From the cell containing the given text, extract its center point as [x, y] coordinate. 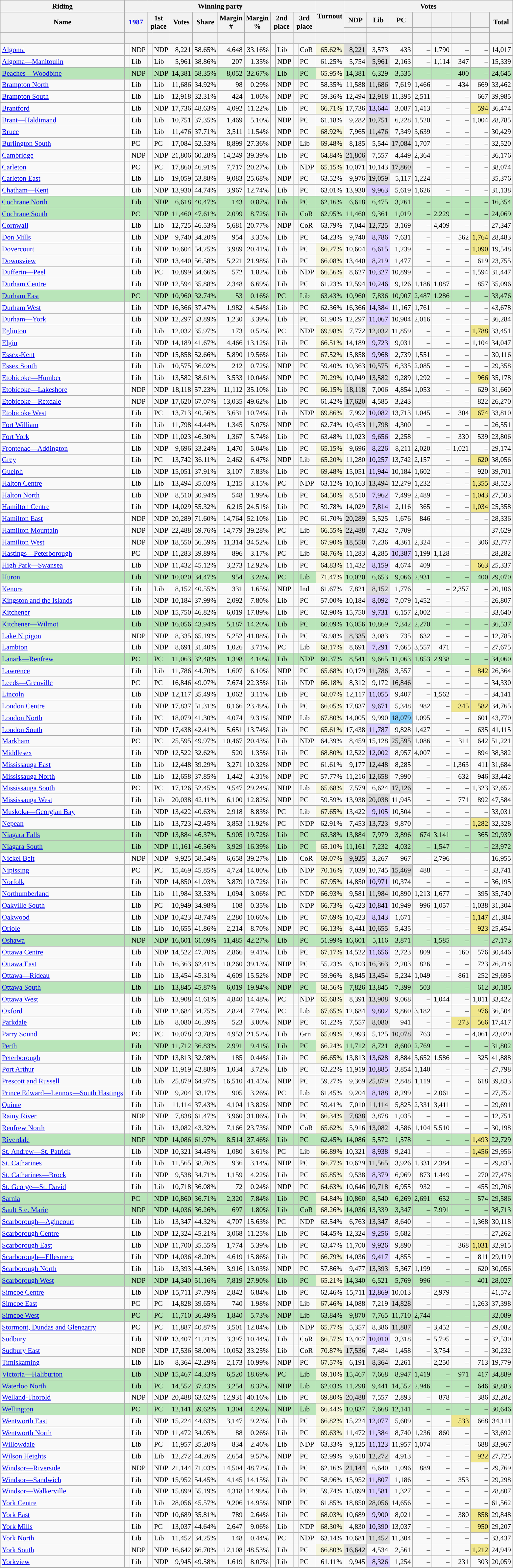
4,913 [401, 1456]
63.01% [330, 190]
2,691 [422, 1199]
347 [461, 62]
9,369 [355, 1081]
10,082 [378, 413]
45.31% [205, 976]
1,224 [422, 179]
48.20% [205, 1257]
539 [480, 437]
52.53% [205, 144]
46.37% [205, 835]
Brampton South [62, 97]
Markham [62, 741]
11,216 [355, 776]
1,764 [480, 238]
33,422 [501, 999]
582 [480, 706]
Downsview [62, 261]
4,318 [231, 1491]
2,116 [401, 507]
45.57% [205, 1503]
4,585 [378, 401]
59.40% [330, 366]
15.86% [257, 1257]
York North [62, 1538]
London South [62, 730]
40.56% [205, 413]
16,354 [501, 202]
33,741 [501, 870]
401 [480, 1280]
7,717 [231, 167]
6,624 [378, 788]
1,466 [422, 85]
60.28% [205, 155]
946 [480, 776]
1.99% [257, 495]
32,328 [501, 823]
10,052 [231, 1351]
9,890 [401, 1245]
54.45% [205, 1480]
32.48% [205, 659]
2,002 [422, 613]
0.72% [257, 366]
7.83% [257, 472]
48.74% [205, 917]
13,628 [378, 1058]
66.27% [330, 249]
8,143 [378, 917]
23,755 [501, 261]
619 [480, 261]
2ndplace [281, 22]
63.79% [330, 226]
Scarborough—Agincourt [62, 1222]
723 [480, 964]
1,707 [422, 144]
9,900 [378, 1515]
41.08% [257, 636]
2,157 [422, 460]
Port Arthur [62, 1070]
4,674 [401, 566]
12,279 [401, 484]
1,011 [480, 999]
1,282 [480, 823]
39,701 [501, 472]
69.98% [330, 331]
1,095 [422, 718]
34.20% [205, 238]
11,787 [378, 730]
39,985 [501, 97]
1,578 [401, 1140]
1,427 [422, 730]
13.12% [257, 343]
4,724 [231, 870]
31,802 [501, 1046]
Mississauga East [62, 765]
67.57% [330, 1363]
14.00% [257, 870]
1,119 [422, 1081]
11,485 [231, 941]
44.32% [205, 1222]
Fort York [62, 437]
10,869 [378, 624]
59.96% [330, 976]
8,052 [231, 73]
6,269 [401, 1199]
14,656 [401, 1503]
5,609 [401, 1421]
Huron [62, 577]
7,979 [378, 835]
36.08% [205, 1187]
7,399 [401, 988]
44.33% [205, 1374]
43.94% [205, 624]
Norfolk [62, 882]
2,331 [422, 1105]
3,533 [231, 378]
10,327 [378, 272]
27,503 [501, 495]
8,899 [231, 144]
8,740 [401, 1433]
2,561 [401, 1550]
3,926 [401, 1163]
922 [480, 1456]
57.00% [330, 601]
33.89% [205, 319]
29,939 [501, 835]
10,890 [401, 894]
33.24% [205, 448]
Winning party [220, 6]
31.06% [257, 1116]
41,115 [501, 730]
11.22% [257, 109]
7,432 [378, 530]
10,071 [355, 167]
41.45% [257, 1081]
30,118 [501, 1222]
Rainy River [62, 1116]
1,774 [231, 1245]
10,260 [231, 964]
11.25% [257, 1234]
1,458 [401, 1351]
8,166 [231, 706]
Grey [62, 460]
32,530 [501, 1339]
3.11% [257, 695]
8,540 [378, 1199]
28,282 [501, 554]
York Centre [62, 1503]
601 [480, 718]
10,971 [378, 882]
44.74% [205, 190]
16,510 [231, 1081]
37.71% [205, 132]
905 [231, 1093]
64.50% [330, 495]
2,848 [401, 1081]
59.98% [330, 636]
9,860 [401, 1011]
31,138 [501, 190]
5,234 [401, 976]
10,629 [355, 1163]
59.78% [330, 507]
3,511 [231, 132]
10,374 [401, 882]
29,769 [501, 1468]
Share [205, 22]
12.82% [257, 800]
2.64% [257, 1515]
Turnout [330, 16]
1,323 [480, 788]
713 [480, 1363]
Niagara South [62, 847]
23.49% [257, 706]
39.89% [205, 554]
3,169 [401, 226]
66.08% [330, 261]
3.17% [257, 554]
71.60% [205, 519]
8.72% [257, 214]
966 [480, 378]
23,972 [501, 847]
Stormont, Dundas and Glengarry [62, 1328]
47.70% [205, 952]
88 [231, 1433]
67.17% [330, 952]
13.74% [257, 730]
6,763 [355, 1222]
34.05% [205, 1433]
3,754 [441, 1351]
46.53% [205, 226]
Hamilton West [62, 542]
62.36% [330, 308]
Prince Edward—Lennox—South Hastings [62, 1093]
7,765 [378, 1316]
40.87% [205, 1328]
36.26% [205, 1210]
108 [231, 905]
0.52% [257, 331]
Windsor—Sandwich [62, 1480]
44.70% [205, 671]
31,304 [501, 905]
Lambton [62, 647]
3,535 [401, 73]
61,562 [501, 1503]
873 [422, 1175]
0.29% [257, 85]
34.47% [205, 577]
523 [231, 1023]
Ind [307, 589]
57.77% [330, 776]
64.23% [330, 238]
68.76% [330, 554]
64.83% [330, 566]
1,853 [422, 659]
10,246 [378, 284]
4,855 [401, 1257]
889 [422, 1468]
Willowdale [62, 1445]
8,640 [401, 1222]
12,077 [378, 1421]
55.23% [330, 964]
5,890 [231, 355]
62.22% [330, 1070]
14.15% [257, 1480]
594 [480, 109]
26,364 [501, 671]
207 [231, 62]
33,462 [501, 85]
3.26% [257, 1093]
Sudbury East [62, 1351]
7,044 [355, 226]
34.71% [205, 1175]
10,453 [355, 425]
41.67% [205, 343]
30,056 [501, 1269]
2,723 [401, 952]
Durham Centre [62, 284]
21,384 [501, 917]
33.16% [257, 50]
30,232 [501, 1351]
8,386 [378, 1328]
1,049 [422, 976]
Dufferin—Peel [62, 272]
Sarnia [62, 1199]
1,031 [480, 1245]
37.91% [205, 472]
28,807 [501, 1491]
Guelph [62, 472]
30,646 [501, 1409]
21.98% [257, 261]
3,878 [378, 1116]
39.29% [205, 765]
26,807 [501, 601]
69.63% [330, 1433]
10.32% [257, 765]
34.98% [205, 905]
878 [441, 1398]
2,796 [441, 859]
2,250 [441, 1363]
Margin# [231, 22]
2,824 [231, 1011]
69.80% [330, 1398]
61.67% [330, 589]
Hamilton Centre [62, 507]
Waterloo North [62, 1386]
11,944 [378, 472]
6.47% [257, 460]
8,541 [355, 659]
6,103 [355, 964]
10.99% [257, 1363]
9,172 [378, 683]
3,083 [378, 636]
4,104 [231, 1105]
2,918 [231, 812]
6,329 [378, 73]
3,960 [231, 1116]
936 [231, 1163]
11,384 [378, 1433]
1,215 [231, 484]
771 [461, 800]
576 [480, 952]
44.64% [205, 1527]
20.27% [257, 167]
38.86% [205, 62]
4,032 [401, 847]
66.77% [330, 1163]
7,010 [355, 1105]
1,292 [422, 378]
3,347 [401, 1210]
69.07% [330, 859]
842 [480, 671]
27,347 [501, 226]
14.48% [257, 999]
10,841 [378, 905]
61.22% [330, 1023]
36,504 [501, 1011]
7,990 [401, 776]
33,451 [501, 331]
34.75% [205, 1011]
38,883 [501, 1386]
3.71% [257, 647]
11,588 [355, 85]
1,413 [422, 109]
68.80% [330, 753]
0.26% [257, 1433]
3,896 [401, 835]
6,521 [378, 1280]
49.97% [205, 741]
646 [480, 1386]
3.35% [257, 238]
48.72% [257, 1468]
8.07% [257, 1562]
1.82% [257, 272]
14,017 [501, 50]
2,893 [401, 1398]
10,013 [401, 1292]
1,140 [422, 1070]
Durham East [62, 296]
30.94% [205, 495]
Kitchener [62, 613]
629 [480, 390]
7,674 [231, 683]
Mississauga North [62, 776]
8,514 [231, 1140]
6,653 [378, 577]
12.74% [257, 190]
44.63% [205, 1421]
30,198 [501, 1128]
740 [231, 1304]
6,475 [378, 202]
4.26% [257, 1409]
1,159 [231, 1175]
7.84% [257, 1199]
Brantford [62, 109]
Scarborough West [62, 1280]
3rdplace [305, 22]
5,367 [401, 1269]
3,254 [231, 1386]
6,423 [355, 905]
37.99% [205, 601]
1,551 [422, 355]
63.43% [330, 296]
10,257 [378, 460]
64.45% [330, 1234]
42.45% [205, 823]
32,202 [501, 1398]
33,640 [501, 613]
1,263 [480, 1304]
Riding [62, 6]
Oakwood [62, 917]
20.43% [257, 741]
32.74% [205, 296]
66.79% [330, 1257]
6,335 [401, 366]
Ottawa—Rideau [62, 976]
35.20% [205, 1445]
7.74% [257, 1011]
36,176 [501, 155]
1,776 [401, 589]
44.56% [205, 1269]
1,671 [401, 917]
43,678 [501, 308]
8,219 [378, 261]
3,261 [401, 202]
9,477 [355, 1269]
Scarborough—Ellesmere [62, 1257]
8,845 [355, 976]
67.46% [330, 1304]
967 [401, 859]
4.31% [257, 776]
8,957 [401, 753]
8,299 [401, 1093]
9.57% [257, 1456]
34.52% [257, 542]
2,487 [422, 296]
38,523 [501, 484]
8,600 [401, 1046]
9,068 [401, 999]
4.22% [257, 1175]
18,850 [355, 1503]
4,361 [401, 542]
520 [231, 753]
Margin% [257, 22]
5.04% [257, 448]
6,640 [378, 1468]
5,682 [401, 1234]
61.85% [330, 1503]
143 [231, 202]
Elgin [62, 343]
60.37% [330, 659]
1,053 [422, 390]
30,446 [501, 952]
36,195 [501, 882]
Brampton North [62, 85]
9,828 [401, 730]
33,810 [501, 413]
11,167 [401, 308]
Brant—Haldimand [62, 120]
30,185 [501, 988]
66.15% [330, 390]
3,182 [422, 1011]
10,010 [378, 1339]
2,229 [441, 214]
3,397 [231, 1339]
9,441 [378, 1386]
9,083 [231, 179]
Ottawa South [62, 988]
2,489 [422, 495]
22.35% [257, 683]
Ottawa East [62, 964]
High Park—Swansea [62, 566]
29,835 [501, 1163]
13,644 [378, 109]
4,074 [231, 718]
15.52% [257, 976]
26,270 [501, 401]
1.65% [257, 589]
36.02% [205, 366]
7,836 [378, 296]
49.58% [205, 1562]
331 [231, 589]
56.59% [205, 542]
43.78% [205, 1034]
Prescott and Russell [62, 1081]
Durham—York [62, 319]
5.39% [257, 1245]
10,681 [355, 1538]
9,618 [355, 1456]
59.74% [330, 1491]
0.16% [257, 296]
3.14% [257, 1163]
66.34% [330, 1116]
1,045 [422, 413]
7,453 [355, 823]
21.52% [257, 1034]
7,484 [378, 1351]
2,769 [422, 1046]
5.73% [257, 1316]
46.82% [205, 613]
63.62% [205, 1398]
66.71% [330, 109]
8.37% [257, 1386]
2,348 [231, 284]
55.32% [205, 507]
9,671 [378, 706]
8,441 [355, 929]
4,449 [401, 155]
63.33% [330, 1445]
58.96% [330, 1480]
688 [480, 1445]
3,147 [231, 1421]
11,395 [401, 97]
66.89% [330, 1151]
2,280 [231, 917]
503 [422, 988]
809 [422, 952]
59.27% [330, 1081]
Essex-Kent [62, 355]
Timiskaming [62, 1363]
1,626 [422, 190]
411 [480, 765]
Sudbury [62, 1339]
29,586 [501, 1199]
7,232 [378, 847]
65.10% [330, 847]
3,267 [378, 859]
39.28% [257, 530]
45.12% [205, 566]
64.97% [205, 1081]
39.13% [257, 964]
9,125 [355, 1445]
38.76% [205, 1163]
61.18% [330, 120]
7,499 [401, 495]
67.80% [330, 718]
57.86% [330, 1269]
37.47% [205, 308]
27.90% [257, 1280]
3,107 [231, 472]
Kenora [62, 589]
896 [231, 554]
1,239 [401, 249]
9,802 [378, 1011]
25,454 [501, 929]
66.82% [330, 1421]
33,692 [501, 1433]
7,236 [378, 542]
24,949 [501, 1550]
231 [461, 1562]
7,665 [401, 647]
6.84% [257, 1292]
8,185 [355, 144]
46.91% [205, 167]
12,108 [231, 1550]
1,547 [441, 847]
58.54% [205, 859]
2,261 [401, 1363]
1,096 [401, 1468]
2,979 [441, 1292]
8,721 [378, 1046]
9,126 [401, 284]
2,163 [401, 62]
66.55% [330, 530]
61.90% [330, 319]
62.46% [330, 1292]
7,166 [231, 1128]
10,907 [401, 296]
29,082 [501, 1328]
12,869 [378, 1292]
7,709 [401, 530]
46.39% [205, 1023]
65.85% [330, 1175]
3,573 [378, 50]
Oshawa [62, 941]
7,962 [378, 495]
533 [461, 1421]
6,100 [231, 800]
618 [480, 1081]
11,581 [378, 1491]
Parry Sound [62, 1034]
1.06% [257, 97]
2,061 [441, 1093]
41.03% [205, 882]
4,619 [231, 1257]
252 [480, 976]
67.95% [330, 882]
2,173 [231, 1363]
Victoria—Haliburton [62, 1374]
29,298 [501, 1480]
12,785 [501, 636]
Wentworth East [62, 1421]
32,089 [501, 1316]
9,241 [401, 1151]
York Mills [62, 1527]
Algoma—Manitoulin [62, 62]
8.70% [257, 929]
667 [480, 97]
1,594 [480, 272]
1,057 [441, 905]
4.10% [257, 659]
66.56% [330, 272]
9,581 [355, 894]
15,339 [501, 62]
19,548 [501, 249]
41.21% [205, 1339]
27,725 [501, 1456]
Etobicoke—Lakeshore [62, 390]
1,607 [231, 671]
6,615 [378, 249]
66.93% [330, 894]
29,119 [501, 1257]
2,016 [422, 319]
29,358 [501, 366]
212 [231, 366]
Lanark—Renfrew [62, 659]
8,188 [378, 1093]
1,677 [441, 894]
63.47% [330, 1245]
3,929 [231, 847]
1987 [136, 22]
47,584 [501, 800]
Sault Ste. Marie [62, 1210]
13,035 [231, 401]
61.23% [330, 284]
5,825 [401, 1105]
1,619 [231, 1562]
Lincoln [62, 695]
5,681 [231, 226]
1,304 [231, 1409]
306 [480, 542]
41.86% [205, 929]
9,177 [355, 765]
28,336 [501, 519]
4,466 [231, 343]
5.07% [257, 425]
3,141 [441, 835]
51.16% [205, 1280]
2,099 [231, 214]
4,409 [441, 226]
1,019 [401, 214]
353 [461, 1480]
572 [231, 272]
24.51% [257, 507]
10.66% [257, 917]
11,304 [401, 1538]
173 [231, 331]
10,745 [378, 870]
1,062 [231, 695]
41.61% [205, 999]
22,729 [501, 1140]
30,429 [501, 132]
5.74% [257, 437]
44.26% [205, 1456]
14.99% [257, 1491]
48.53% [257, 1550]
5,916 [355, 1128]
5.10% [257, 120]
39.65% [205, 1304]
27,798 [501, 1070]
64.39% [330, 741]
2,324 [422, 542]
61.09% [205, 941]
10,646 [355, 1187]
32.98% [205, 1058]
42.41% [205, 730]
2,270 [422, 624]
5,187 [231, 624]
Riverdale [62, 1140]
6,520 [231, 1374]
30,116 [501, 355]
185 [231, 1058]
471 [441, 647]
1,449 [441, 1175]
8,391 [355, 999]
40.47% [205, 202]
42.11% [205, 800]
32.62% [205, 753]
3,411 [441, 1105]
635 [480, 730]
66.73% [330, 905]
Windsor—Walkerville [62, 1491]
62.45% [330, 1140]
65.19% [205, 636]
33,442 [501, 776]
1,004 [480, 120]
38.61% [205, 378]
2,842 [231, 1292]
409 [422, 566]
Chatham—Kent [62, 190]
10,504 [401, 812]
13,938 [355, 800]
62.99% [330, 1456]
1,212 [480, 1550]
11,280 [355, 460]
11,314 [231, 542]
10,904 [401, 319]
10.74% [257, 413]
2,511 [422, 97]
51.99% [330, 941]
57.23% [205, 390]
160 [461, 952]
4,061 [480, 1034]
4,092 [231, 109]
1,021 [461, 448]
7,349 [401, 132]
2,085 [422, 366]
Oriole [62, 929]
26,551 [501, 425]
York South [62, 1550]
35,740 [501, 894]
386 [480, 1398]
44.44% [205, 425]
33,476 [501, 296]
14.95% [257, 1503]
67.52% [330, 355]
4,300 [401, 425]
1,470 [231, 448]
19.72% [257, 835]
65.77% [330, 1328]
65.21% [330, 1280]
Cambridge [62, 155]
61.11% [330, 1562]
8,459 [355, 741]
24,069 [501, 214]
8,326 [378, 1562]
59.76% [205, 530]
11,859 [401, 331]
29,691 [501, 1105]
3.06% [257, 894]
49.62% [257, 401]
Perth [62, 1046]
Scarborough East [62, 1245]
16.39% [257, 847]
62.74% [330, 425]
826 [422, 964]
4,648 [231, 50]
10,837 [355, 1409]
2,320 [231, 1199]
36.83% [205, 1046]
9.23% [257, 1421]
1,676 [401, 519]
25,337 [501, 566]
Scarborough Centre [62, 1234]
5,435 [401, 929]
1,442 [231, 776]
63.14% [330, 1538]
71.47% [330, 577]
4,534 [378, 1550]
45.21% [205, 1234]
2,462 [231, 460]
2,866 [231, 952]
932 [422, 1187]
34.66% [205, 272]
24,645 [501, 73]
16,955 [501, 859]
54.25% [205, 249]
41,888 [501, 1058]
Ottawa West [62, 999]
32,652 [501, 788]
34.25% [205, 1538]
982 [422, 706]
368 [461, 1245]
45.87% [205, 988]
892 [480, 800]
3,639 [422, 132]
1,090 [480, 249]
6,191 [355, 1363]
52.45% [205, 788]
5,357 [355, 1328]
42.88% [205, 1070]
28,785 [501, 120]
8.83% [257, 812]
St. Catharines [62, 1163]
32.31% [205, 97]
31,660 [501, 390]
612 [480, 988]
7,992 [355, 413]
19,779 [501, 1363]
66.70% [205, 1550]
20.41% [257, 249]
3,271 [231, 765]
29,848 [501, 1515]
13.82% [257, 1105]
37,629 [501, 530]
38,074 [501, 167]
1,026 [231, 647]
9,031 [401, 343]
37.79% [205, 1292]
Halton North [62, 495]
25,358 [501, 507]
St. Andrew—St. Patrick [62, 1151]
6,955 [401, 1187]
1,367 [231, 437]
72 [231, 1187]
69.10% [330, 1374]
63.52% [330, 179]
3,068 [231, 1234]
7,342 [401, 624]
3,318 [401, 1339]
37.85% [205, 776]
2,384 [441, 1163]
29,956 [501, 1151]
3.39% [257, 319]
Nipissing [62, 870]
55.19% [205, 1491]
9,282 [355, 120]
14,764 [231, 519]
7.80% [257, 601]
7,006 [378, 390]
2,647 [231, 1527]
17,417 [501, 1023]
52.10% [257, 519]
9,963 [378, 190]
433 [401, 50]
14,005 [355, 718]
Burlington South [62, 144]
6,157 [401, 613]
1,043 [480, 495]
417 [480, 1374]
8,092 [378, 601]
1,520 [422, 120]
34.45% [205, 1151]
3,631 [231, 413]
2,203 [401, 964]
861 [461, 976]
9,066 [401, 577]
35.97% [205, 331]
325 [480, 1058]
32.67% [257, 73]
11.92% [257, 823]
Middlesex [62, 753]
1,419 [422, 1374]
3.28% [257, 577]
1,398 [231, 659]
63.84% [330, 1316]
Nickel Belt [62, 859]
4,953 [231, 1034]
8,938 [378, 1151]
12,931 [231, 1398]
Carleton East [62, 179]
920 [480, 472]
9,361 [378, 214]
1,147 [480, 917]
4,285 [378, 554]
1,493 [480, 1140]
34,141 [501, 695]
303 [480, 1562]
Lake Nipigon [62, 636]
1,230 [231, 319]
62.03% [330, 1386]
39.39% [257, 155]
3,087 [401, 109]
Cochrane South [62, 214]
35,376 [501, 179]
3,854 [401, 1070]
669 [480, 85]
41,572 [501, 1292]
3,989 [231, 249]
68.17% [330, 647]
1,327 [401, 1491]
14,384 [378, 308]
2,931 [422, 577]
34,765 [501, 706]
763 [422, 1034]
1,761 [422, 308]
66.57% [330, 1339]
Hamilton Mountain [62, 530]
697 [231, 1210]
3.72% [257, 1070]
63.48% [330, 437]
7,819 [231, 1280]
34,111 [501, 1421]
13.03% [257, 1269]
Northumberland [62, 894]
Mississauga West [62, 800]
9,206 [231, 1503]
941 [401, 1023]
38,056 [501, 460]
28,027 [501, 1280]
8,312 [355, 683]
Lawrence [62, 671]
41.30% [205, 718]
45.85% [205, 870]
1,586 [441, 1058]
51.31% [205, 706]
5,510 [441, 1128]
4,854 [401, 390]
35,096 [501, 284]
19.56% [257, 355]
33,031 [501, 812]
2,946 [422, 1386]
6.10% [257, 671]
63.12% [330, 484]
65.09% [330, 1034]
663 [480, 566]
Scarborough North [62, 1269]
11,067 [378, 319]
5,754 [355, 62]
31.40% [205, 647]
9,656 [378, 437]
8,285 [401, 765]
62.41% [205, 964]
Name [62, 22]
1stplace [159, 22]
70.29% [330, 378]
53.88% [205, 179]
1,087 [441, 284]
3.00% [257, 1023]
304 [461, 413]
Wilson Heights [62, 1456]
66.51% [330, 343]
61.70% [330, 519]
311 [461, 741]
834 [231, 1445]
Ottawa Centre [62, 952]
Oxford [62, 1011]
5,651 [231, 730]
1,038 [480, 905]
34.92% [205, 85]
31,447 [501, 272]
67.90% [330, 542]
40.16% [257, 1398]
56.58% [205, 261]
37.46% [257, 1140]
36,474 [501, 109]
10,163 [355, 484]
29,706 [501, 1187]
35.10% [257, 390]
Etobicoke West [62, 413]
67.69% [330, 917]
846 [422, 519]
67.07% [205, 401]
53 [231, 296]
34,047 [501, 343]
Dovercourt [62, 249]
14,088 [355, 1304]
8,159 [378, 566]
29,207 [501, 1527]
5,116 [378, 941]
59.36% [330, 97]
1,368 [480, 1222]
6,658 [231, 859]
29,695 [501, 976]
38,713 [501, 1210]
Simcoe East [62, 1304]
3.61% [257, 1151]
London Centre [62, 706]
62.95% [330, 214]
33,437 [501, 1538]
68.26% [330, 1210]
11,945 [401, 800]
1,456 [480, 1151]
36.49% [205, 1316]
28,483 [501, 238]
7,821 [355, 589]
9,968 [378, 355]
5,221 [231, 261]
27,173 [501, 941]
971 [461, 1374]
Halton Centre [62, 484]
642 [480, 741]
Hamilton East [62, 519]
Grn [307, 1034]
27.36% [257, 144]
66.05% [330, 706]
330 [461, 437]
14,504 [231, 1468]
7,619 [401, 85]
5,125 [378, 1034]
811 [480, 1257]
7,291 [378, 647]
27,262 [501, 1234]
2,991 [231, 1046]
6,215 [231, 507]
345 [461, 706]
11,807 [378, 1480]
2,938 [441, 659]
11,055 [378, 695]
4,586 [401, 1128]
Quinte [62, 1105]
Beaches—Woodbine [62, 73]
Simcoe West [62, 1316]
Hastings—Peterborough [62, 554]
34,330 [501, 683]
Nepean [62, 823]
3,652 [422, 1058]
9,407 [401, 695]
488 [422, 870]
8,786 [378, 238]
1,086 [422, 741]
66.13% [330, 929]
3,501 [231, 1328]
59.59% [330, 800]
1,602 [422, 472]
St. Catharines—Brock [62, 1175]
48.63% [205, 109]
Don Mills [62, 238]
14,779 [231, 530]
10,049 [355, 378]
Oakville South [62, 905]
735 [401, 636]
68.92% [330, 132]
61.61% [330, 765]
Leeds—Grenville [62, 683]
1,074 [422, 1445]
1,585 [441, 941]
3,273 [231, 566]
35.88% [205, 284]
1,562 [441, 695]
37.35% [205, 120]
7,631 [401, 238]
49.07% [205, 683]
Kitchener—Wilmot [62, 624]
1,254 [401, 1562]
1,840 [231, 1316]
Kingston and the Islands [62, 601]
1,286 [441, 296]
860 [441, 1433]
23.73% [257, 1128]
35.49% [205, 695]
5,572 [378, 1140]
63.38% [330, 835]
Renfrew North [62, 1128]
8,884 [401, 1058]
1.98% [257, 1304]
11,123 [378, 1445]
33,967 [501, 1445]
434 [461, 85]
15.63% [257, 1222]
9,723 [378, 343]
68.03% [330, 1515]
7,965 [355, 132]
18.69% [257, 1374]
7,991 [441, 1210]
9,256 [378, 1234]
60.09% [330, 624]
27,478 [501, 1175]
33.17% [205, 1093]
424 [231, 97]
4,145 [231, 1480]
Wentworth North [62, 1433]
2,258 [401, 437]
Simcoe Centre [62, 1292]
68.56% [330, 988]
19.94% [257, 988]
7,079 [401, 601]
4,840 [231, 999]
Fort William [62, 425]
61.45% [330, 1093]
42.27% [257, 941]
9.31% [257, 718]
9,105 [378, 812]
3,243 [401, 401]
2,744 [422, 1316]
70.16% [330, 870]
7,219 [378, 1304]
23,806 [501, 437]
1,788 [480, 331]
27,752 [501, 1093]
8,379 [378, 1175]
63.54% [330, 1222]
4,609 [231, 976]
1,213 [422, 894]
12,494 [355, 97]
37,398 [501, 1304]
5,795 [441, 1339]
923 [480, 929]
68.07% [330, 695]
66.80% [330, 1550]
Etobicoke—Rexdale [62, 401]
8,021 [401, 1515]
20.77% [257, 226]
10,179 [355, 671]
6,228 [401, 120]
29,070 [501, 577]
11,656 [378, 952]
1,114 [441, 62]
5,905 [231, 835]
10,363 [355, 366]
20,059 [501, 1562]
9,731 [378, 613]
Bruce [62, 132]
Wellington [62, 1409]
33.25% [257, 1351]
61.47% [205, 1116]
Eglinton [62, 331]
7,579 [355, 788]
1,035 [401, 1116]
455 [480, 1187]
Niagara Falls [62, 835]
23,020 [501, 1034]
6,969 [401, 1175]
Welland-Thorold [62, 1398]
562 [461, 238]
894 [480, 753]
380 [461, 1515]
Cochrane North [62, 202]
4,007 [422, 753]
0.24% [257, 1187]
Mississauga South [62, 788]
8,211 [401, 448]
3,916 [231, 1269]
46.56% [205, 847]
1,477 [401, 261]
68.30% [330, 1527]
148 [231, 1538]
64.63% [330, 1187]
15,128 [378, 741]
Yorkview [62, 1562]
1,128 [441, 554]
2,357 [461, 589]
5,619 [401, 190]
668 [480, 1421]
822 [480, 401]
1,355 [480, 484]
39.62% [205, 1409]
2,364 [422, 155]
66.65% [330, 1058]
70.87% [330, 1351]
35.55% [205, 1245]
1,044 [441, 999]
27,675 [501, 647]
58.00% [205, 1351]
3,871 [401, 941]
4,830 [355, 1527]
10.72% [257, 882]
14.20% [257, 624]
5,117 [401, 179]
2,654 [231, 1456]
London North [62, 718]
St. George—St. David [62, 1187]
Peterborough [62, 1058]
8,627 [355, 272]
2.46% [257, 1445]
Algoma [62, 50]
11,298 [355, 1386]
1,363 [461, 765]
8,947 [401, 1374]
1,331 [422, 1163]
39.27% [257, 859]
40.63% [205, 812]
13,339 [378, 1210]
3.15% [257, 484]
9,990 [378, 718]
Cornwall [62, 226]
9,926 [378, 1245]
12,002 [378, 753]
14,249 [231, 155]
1.80% [257, 1210]
950 [480, 1527]
46.30% [205, 437]
62.90% [330, 613]
858 [480, 1515]
61.97% [205, 1140]
36.11% [205, 460]
47.61% [205, 214]
36,537 [501, 624]
Muskoka—Georgian Bay [62, 812]
61.42% [330, 401]
66.44% [330, 1409]
5,544 [378, 144]
35,178 [501, 378]
8,226 [378, 448]
2,993 [355, 1034]
34,889 [501, 1374]
York East [62, 1515]
0.35% [257, 905]
Windsor—Riverside [62, 1468]
7,039 [355, 870]
11,112 [231, 390]
98 [231, 85]
29.24% [257, 788]
4.54% [257, 308]
38,382 [501, 753]
10,143 [378, 167]
Essex South [62, 366]
52.66% [205, 355]
548 [231, 495]
32,777 [501, 542]
43.32% [205, 1128]
3,853 [231, 823]
7,826 [355, 988]
58.65% [205, 50]
12.04% [257, 1328]
33.53% [205, 894]
395 [480, 894]
66.24% [330, 1046]
69.86% [330, 413]
66.18% [330, 683]
1,982 [231, 308]
1,236 [422, 1433]
2,214 [231, 929]
35.03% [205, 484]
10,885 [378, 1070]
1,080 [231, 1151]
9,547 [231, 788]
Durham West [62, 308]
1,232 [422, 484]
789 [231, 1515]
40.55% [205, 589]
17.89% [257, 613]
39,833 [501, 1081]
Parkdale [62, 1023]
36,284 [501, 319]
42.29% [205, 1363]
9.06% [257, 1527]
3,879 [231, 882]
9,665 [378, 659]
35.81% [205, 1515]
566 [480, 1023]
26,218 [501, 964]
6.69% [257, 284]
25.68% [257, 179]
71.03% [205, 1468]
32,520 [501, 144]
9,976 [355, 179]
5,525 [378, 519]
10,390 [378, 1527]
9,289 [401, 378]
5,769 [401, 1280]
10.44% [257, 1339]
9,417 [378, 1257]
Carleton [62, 167]
65.20% [330, 460]
62.91% [330, 823]
Etobicoke—Humber [62, 378]
10,387 [401, 554]
36.71% [205, 1199]
2,092 [231, 601]
Frontenac—Addington [62, 448]
10.04% [257, 378]
43,770 [501, 718]
652 [441, 1199]
2,020 [422, 448]
273 [461, 1023]
65.61% [330, 730]
1,790 [441, 50]
857 [480, 284]
Total [501, 22]
5,252 [231, 636]
12.92% [257, 566]
20,106 [501, 589]
7,814 [378, 507]
51,221 [501, 741]
976 [480, 1011]
31,684 [501, 765]
270 [480, 1175]
0.87% [257, 202]
3,967 [231, 190]
32,915 [501, 1245]
1,094 [231, 894]
59.41% [330, 1105]
1,469 [231, 120]
5,348 [401, 706]
12,751 [501, 1116]
7,772 [355, 331]
1,345 [231, 425]
1,452 [422, 601]
3,452 [441, 1328]
4,707 [231, 1222]
574 [480, 1199]
34,060 [501, 659]
10,467 [231, 741]
11.54% [257, 132]
29,174 [501, 448]
2,739 [401, 355]
65.95% [330, 73]
61.25% [330, 62]
